Detect which cell encompasses the target text, then output its (x, y) center coordinate. 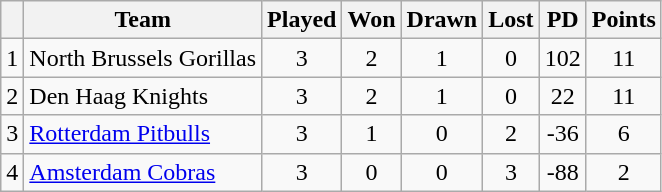
4 (12, 172)
Played (302, 20)
6 (624, 134)
PD (562, 20)
Team (143, 20)
North Brussels Gorillas (143, 58)
Drawn (442, 20)
Amsterdam Cobras (143, 172)
Won (372, 20)
22 (562, 96)
Rotterdam Pitbulls (143, 134)
102 (562, 58)
Points (624, 20)
-88 (562, 172)
Den Haag Knights (143, 96)
-36 (562, 134)
Lost (511, 20)
